Pinpoint the cell where the given text exists, returning its [x, y] midpoint coordinate. 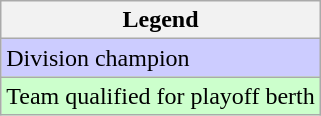
Team qualified for playoff berth [161, 96]
Legend [161, 20]
Division champion [161, 58]
